For the text-containing cell, return its midpoint in (X, Y) coordinate format. 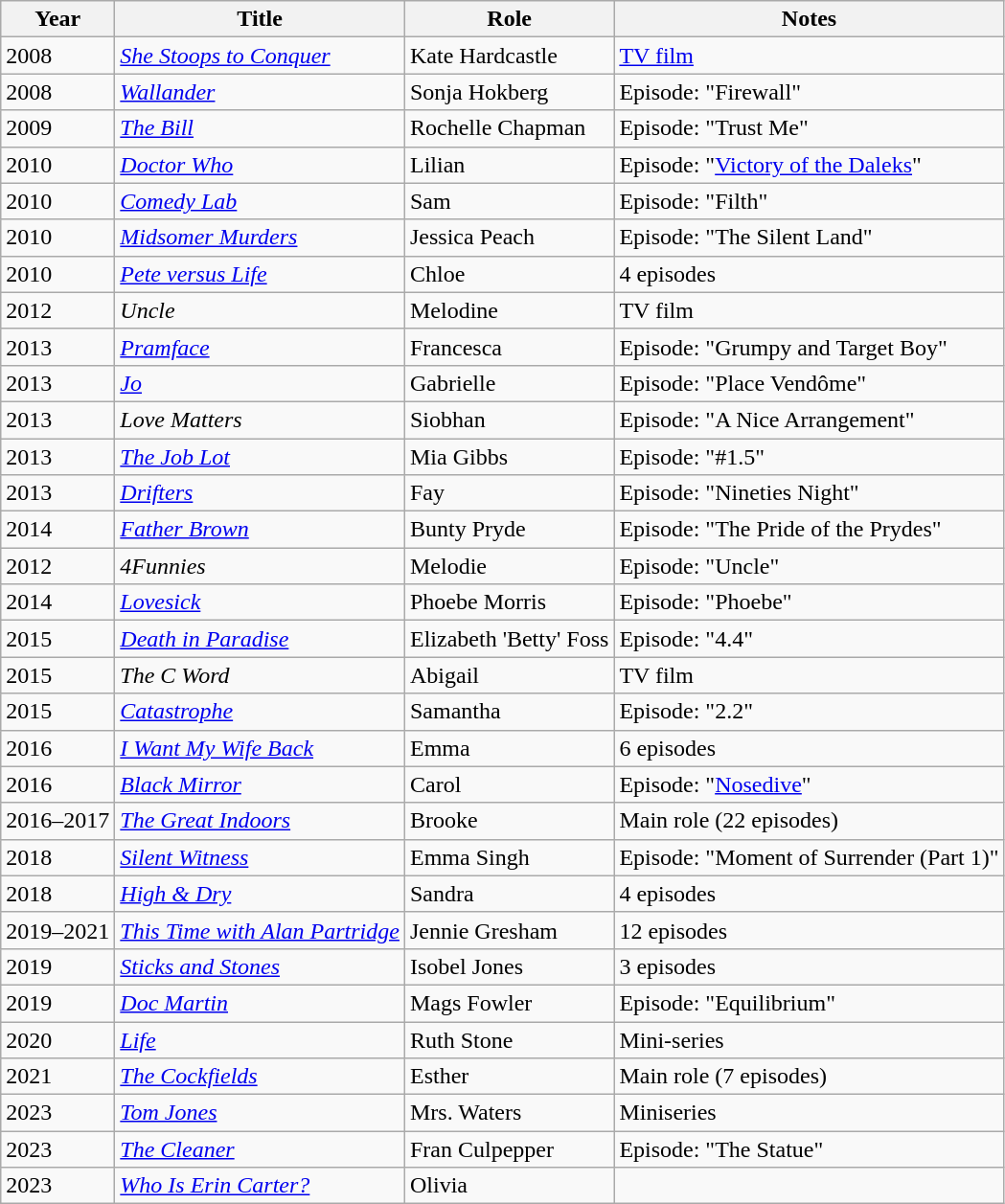
Episode: "Place Vendôme" (809, 383)
The C Word (261, 675)
Episode: "Filth" (809, 201)
2020 (57, 1039)
Emma Singh (509, 857)
Episode: "The Statue" (809, 1149)
Episode: "Equilibrium" (809, 1003)
Jessica Peach (509, 238)
Doctor Who (261, 165)
Fran Culpepper (509, 1149)
Episode: "Nineties Night" (809, 493)
Brooke (509, 821)
Tom Jones (261, 1113)
Episode: "Firewall" (809, 92)
This Time with Alan Partridge (261, 930)
Wallander (261, 92)
Main role (7 episodes) (809, 1077)
Siobhan (509, 420)
The Cockfields (261, 1077)
Fay (509, 493)
Gabrielle (509, 383)
6 episodes (809, 748)
Episode: "Moment of Surrender (Part 1)" (809, 857)
Episode: "Phoebe" (809, 602)
Samantha (509, 712)
Drifters (261, 493)
Francesca (509, 347)
Year (57, 19)
Episode: "A Nice Arrangement" (809, 420)
Who Is Erin Carter? (261, 1186)
2019–2021 (57, 930)
Jo (261, 383)
Doc Martin (261, 1003)
Life (261, 1039)
She Stoops to Conquer (261, 56)
Uncle (261, 310)
Father Brown (261, 530)
Mrs. Waters (509, 1113)
Episode: "2.2" (809, 712)
Melodie (509, 566)
2021 (57, 1077)
Mia Gibbs (509, 457)
2009 (57, 128)
Isobel Jones (509, 966)
Episode: "The Pride of the Prydes" (809, 530)
Mini-series (809, 1039)
Catastrophe (261, 712)
Abigail (509, 675)
Episode: "#1.5" (809, 457)
Notes (809, 19)
Sam (509, 201)
Bunty Pryde (509, 530)
Sandra (509, 894)
Melodine (509, 310)
Episode: "Uncle" (809, 566)
Lilian (509, 165)
Episode: "Trust Me" (809, 128)
Kate Hardcastle (509, 56)
The Cleaner (261, 1149)
Black Mirror (261, 784)
I Want My Wife Back (261, 748)
12 episodes (809, 930)
Comedy Lab (261, 201)
The Job Lot (261, 457)
The Great Indoors (261, 821)
Role (509, 19)
Emma (509, 748)
Chloe (509, 274)
Episode: "Grumpy and Target Boy" (809, 347)
Main role (22 episodes) (809, 821)
Death in Paradise (261, 639)
Elizabeth 'Betty' Foss (509, 639)
Esther (509, 1077)
Title (261, 19)
Miniseries (809, 1113)
Episode: "Victory of the Daleks" (809, 165)
Episode: "Nosedive" (809, 784)
Mags Fowler (509, 1003)
Sonja Hokberg (509, 92)
Sticks and Stones (261, 966)
Rochelle Chapman (509, 128)
Pete versus Life (261, 274)
Olivia (509, 1186)
3 episodes (809, 966)
Episode: "4.4" (809, 639)
Ruth Stone (509, 1039)
Love Matters (261, 420)
2016–2017 (57, 821)
High & Dry (261, 894)
Midsomer Murders (261, 238)
Silent Witness (261, 857)
Phoebe Morris (509, 602)
Episode: "The Silent Land" (809, 238)
Lovesick (261, 602)
Jennie Gresham (509, 930)
Carol (509, 784)
4Funnies (261, 566)
Pramface (261, 347)
The Bill (261, 128)
